Extract the [X, Y] coordinate from the center of the cell holding the provided text.  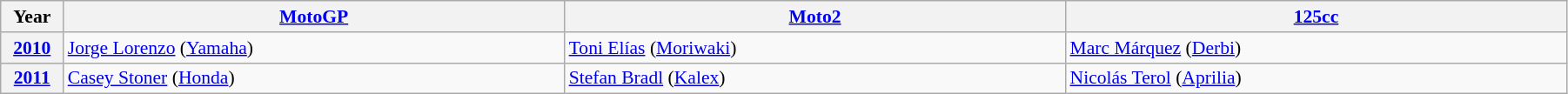
Toni Elías (Moriwaki) [815, 48]
Jorge Lorenzo (Yamaha) [314, 48]
2010 [32, 48]
2011 [32, 78]
Year [32, 17]
Stefan Bradl (Kalex) [815, 78]
MotoGP [314, 17]
Nicolás Terol (Aprilia) [1316, 78]
Marc Márquez (Derbi) [1316, 48]
Casey Stoner (Honda) [314, 78]
125cc [1316, 17]
Moto2 [815, 17]
